For the text-containing cell, return its midpoint in (x, y) coordinate format. 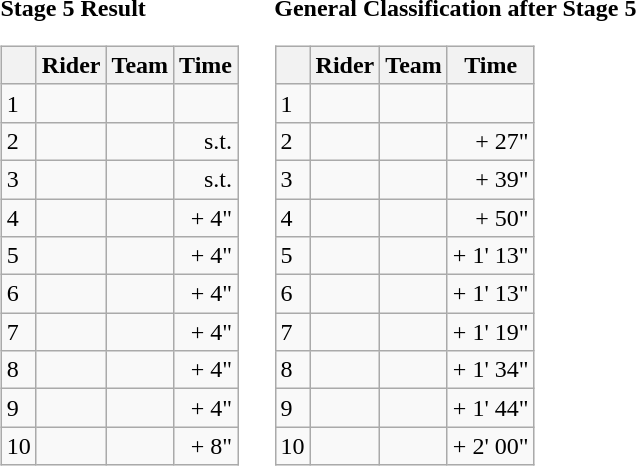
+ 1' 34" (490, 370)
+ 39" (490, 179)
+ 1' 44" (490, 408)
+ 2' 00" (490, 446)
+ 8" (206, 446)
+ 50" (490, 217)
+ 27" (490, 141)
+ 1' 19" (490, 332)
